Find where the given text appears and provide that cell's center as [X, Y] coordinate. 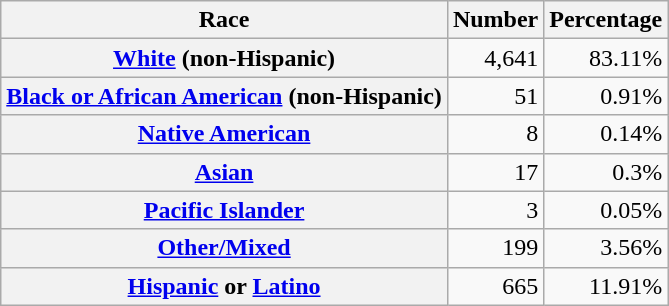
11.91% [606, 286]
Native American [224, 134]
3 [495, 210]
51 [495, 96]
199 [495, 248]
Hispanic or Latino [224, 286]
3.56% [606, 248]
83.11% [606, 58]
Other/Mixed [224, 248]
0.14% [606, 134]
0.91% [606, 96]
Black or African American (non-Hispanic) [224, 96]
0.05% [606, 210]
8 [495, 134]
Percentage [606, 20]
Pacific Islander [224, 210]
0.3% [606, 172]
Asian [224, 172]
White (non-Hispanic) [224, 58]
665 [495, 286]
Race [224, 20]
17 [495, 172]
Number [495, 20]
4,641 [495, 58]
